Find where the given text appears and provide that cell's center as [x, y] coordinate. 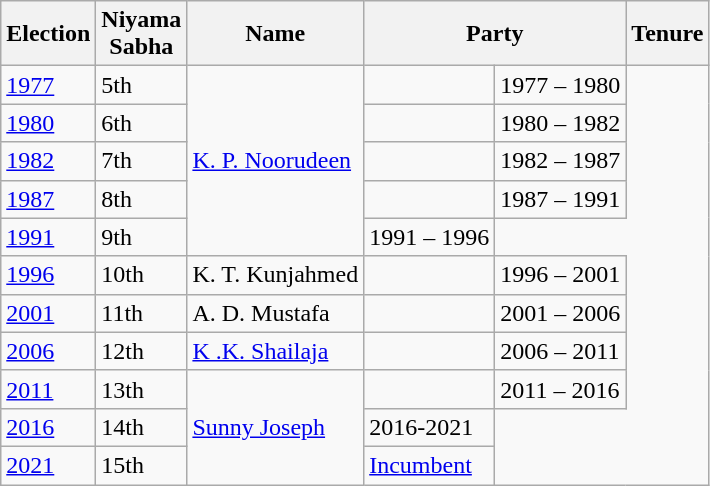
A. D. Mustafa [276, 313]
1996 – 2001 [560, 275]
Tenure [668, 34]
K. T. Kunjahmed [276, 275]
2001 [48, 313]
1987 – 1991 [560, 199]
10th [142, 275]
2011 [48, 389]
1996 [48, 275]
11th [142, 313]
2001 – 2006 [560, 313]
2006 [48, 351]
13th [142, 389]
9th [142, 237]
2006 – 2011 [560, 351]
K. P. Noorudeen [276, 161]
14th [142, 427]
Election [48, 34]
Name [276, 34]
Incumbent [430, 465]
1977 [48, 85]
1991 [48, 237]
2016 [48, 427]
2016-2021 [430, 427]
15th [142, 465]
1982 – 1987 [560, 161]
K .K. Shailaja [276, 351]
NiyamaSabha [142, 34]
7th [142, 161]
Sunny Joseph [276, 427]
1982 [48, 161]
12th [142, 351]
1987 [48, 199]
8th [142, 199]
6th [142, 123]
1980 – 1982 [560, 123]
2011 – 2016 [560, 389]
1991 – 1996 [430, 237]
1980 [48, 123]
2021 [48, 465]
5th [142, 85]
1977 – 1980 [560, 85]
Party [495, 34]
